For the text-containing cell, return its midpoint in (X, Y) coordinate format. 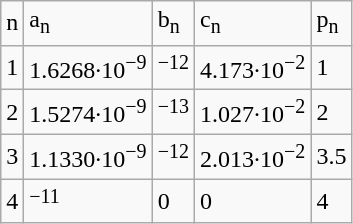
3.5 (332, 156)
1.6268∙10−9 (88, 68)
−11 (88, 202)
3 (12, 156)
cn (253, 23)
n (12, 23)
−13 (173, 112)
pn (332, 23)
1.5274∙10−9 (88, 112)
1.1330∙10−9 (88, 156)
an (88, 23)
1.027∙10−2 (253, 112)
bn (173, 23)
2.013∙10−2 (253, 156)
4.173∙10−2 (253, 68)
